For the text-containing cell, return its midpoint in [X, Y] coordinate format. 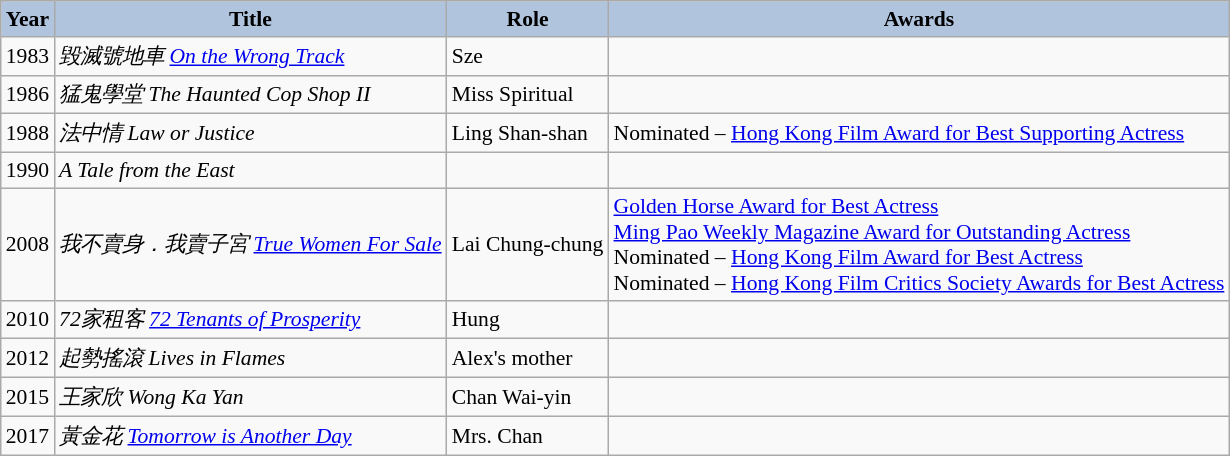
2012 [28, 358]
72家租客 72 Tenants of Prosperity [250, 320]
Year [28, 19]
A Tale from the East [250, 171]
我不賣身．我賣子宮 True Women For Sale [250, 244]
2010 [28, 320]
Ling Shan-shan [528, 134]
Miss Spiritual [528, 94]
Nominated – Hong Kong Film Award for Best Supporting Actress [918, 134]
猛鬼學堂 The Haunted Cop Shop II [250, 94]
Lai Chung-chung [528, 244]
法中情 Law or Justice [250, 134]
Hung [528, 320]
1990 [28, 171]
Title [250, 19]
Chan Wai-yin [528, 398]
2015 [28, 398]
Awards [918, 19]
1983 [28, 56]
2017 [28, 436]
黃金花 Tomorrow is Another Day [250, 436]
Sze [528, 56]
1988 [28, 134]
2008 [28, 244]
王家欣 Wong Ka Yan [250, 398]
起勢搖滾 Lives in Flames [250, 358]
Role [528, 19]
Alex's mother [528, 358]
毀滅號地車 On the Wrong Track [250, 56]
Mrs. Chan [528, 436]
1986 [28, 94]
